Detect which cell encompasses the target text, then output its (x, y) center coordinate. 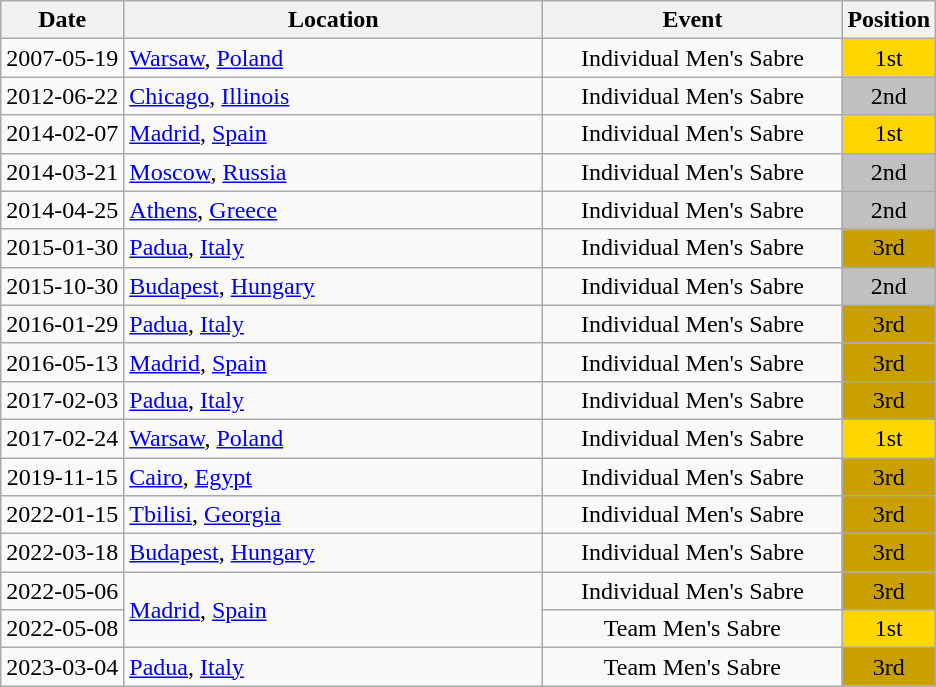
2022-05-08 (62, 629)
Event (692, 20)
2017-02-03 (62, 400)
2007-05-19 (62, 58)
2012-06-22 (62, 96)
Location (334, 20)
2016-01-29 (62, 324)
2014-04-25 (62, 210)
2016-05-13 (62, 362)
Position (889, 20)
Cairo, Egypt (334, 477)
2019-11-15 (62, 477)
Chicago, Illinois (334, 96)
2022-03-18 (62, 553)
2022-05-06 (62, 591)
2023-03-04 (62, 667)
2022-01-15 (62, 515)
2014-02-07 (62, 134)
2015-01-30 (62, 248)
Athens, Greece (334, 210)
2015-10-30 (62, 286)
Date (62, 20)
Tbilisi, Georgia (334, 515)
Moscow, Russia (334, 172)
2014-03-21 (62, 172)
2017-02-24 (62, 438)
